Provide the (x, y) coordinate of the cell's center where the given text is located.  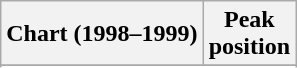
Chart (1998–1999) (102, 34)
Peakposition (249, 34)
